Pinpoint the cell where the given text exists, returning its [X, Y] midpoint coordinate. 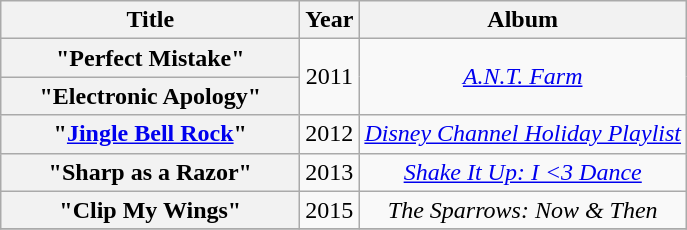
"Sharp as a Razor" [150, 172]
"Jingle Bell Rock" [150, 134]
"Clip My Wings" [150, 210]
A.N.T. Farm [523, 77]
Shake It Up: I <3 Dance [523, 172]
"Electronic Apology" [150, 96]
Album [523, 20]
2011 [330, 77]
Disney Channel Holiday Playlist [523, 134]
2013 [330, 172]
Title [150, 20]
The Sparrows: Now & Then [523, 210]
Year [330, 20]
2012 [330, 134]
"Perfect Mistake" [150, 58]
2015 [330, 210]
